Extract the [x, y] coordinate from the center of the cell holding the provided text.  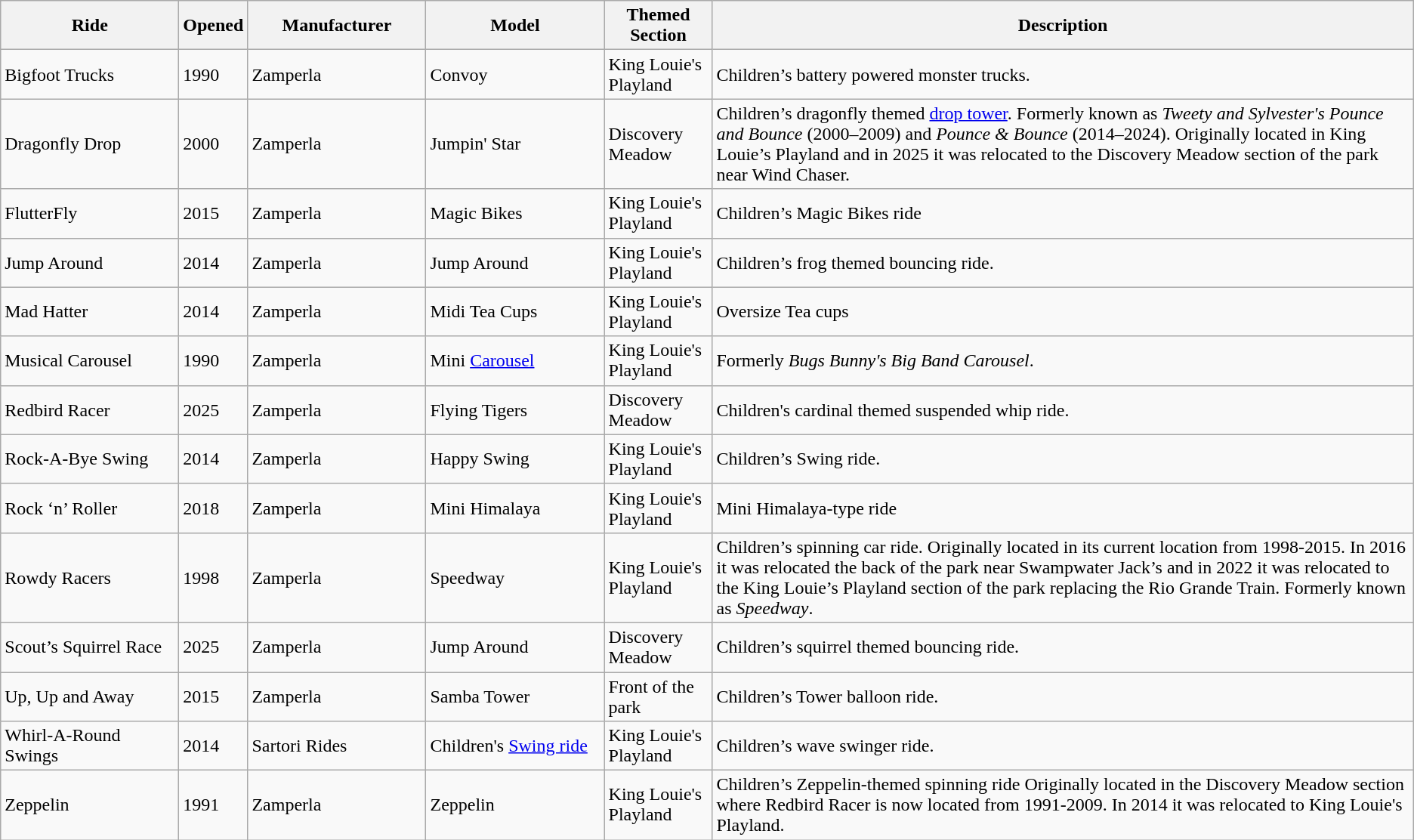
Children’s frog themed bouncing ride. [1063, 263]
Children's cardinal themed suspended whip ride. [1063, 409]
Children’s wave swinger ride. [1063, 746]
Mini Himalaya-type ride [1063, 508]
Themed Section [659, 26]
Redbird Racer [90, 409]
FlutterFly [90, 213]
Up, Up and Away [90, 696]
Ride [90, 26]
2018 [213, 508]
Oversize Tea cups [1063, 311]
Whirl-A-Round Swings [90, 746]
Convoy [515, 74]
Mini Himalaya [515, 508]
Children’s squirrel themed bouncing ride. [1063, 647]
Formerly Bugs Bunny's Big Band Carousel. [1063, 361]
Children’s Tower balloon ride. [1063, 696]
Model [515, 26]
Samba Tower [515, 696]
Sartori Rides [337, 746]
Children’s Swing ride. [1063, 459]
Children's Swing ride [515, 746]
Front of the park [659, 696]
Description [1063, 26]
Rock-A-Bye Swing [90, 459]
Flying Tigers [515, 409]
Rowdy Racers [90, 577]
Bigfoot Trucks [90, 74]
Happy Swing [515, 459]
Opened [213, 26]
Manufacturer [337, 26]
Mad Hatter [90, 311]
2000 [213, 144]
Musical Carousel [90, 361]
Dragonfly Drop [90, 144]
Magic Bikes [515, 213]
Scout’s Squirrel Race [90, 647]
Midi Tea Cups [515, 311]
Jumpin' Star [515, 144]
1998 [213, 577]
Mini Carousel [515, 361]
Speedway [515, 577]
Children’s Magic Bikes ride [1063, 213]
1991 [213, 805]
Children’s battery powered monster trucks. [1063, 74]
Rock ‘n’ Roller [90, 508]
